Determine the (X, Y) coordinate at the center of the cell enclosing the given text.  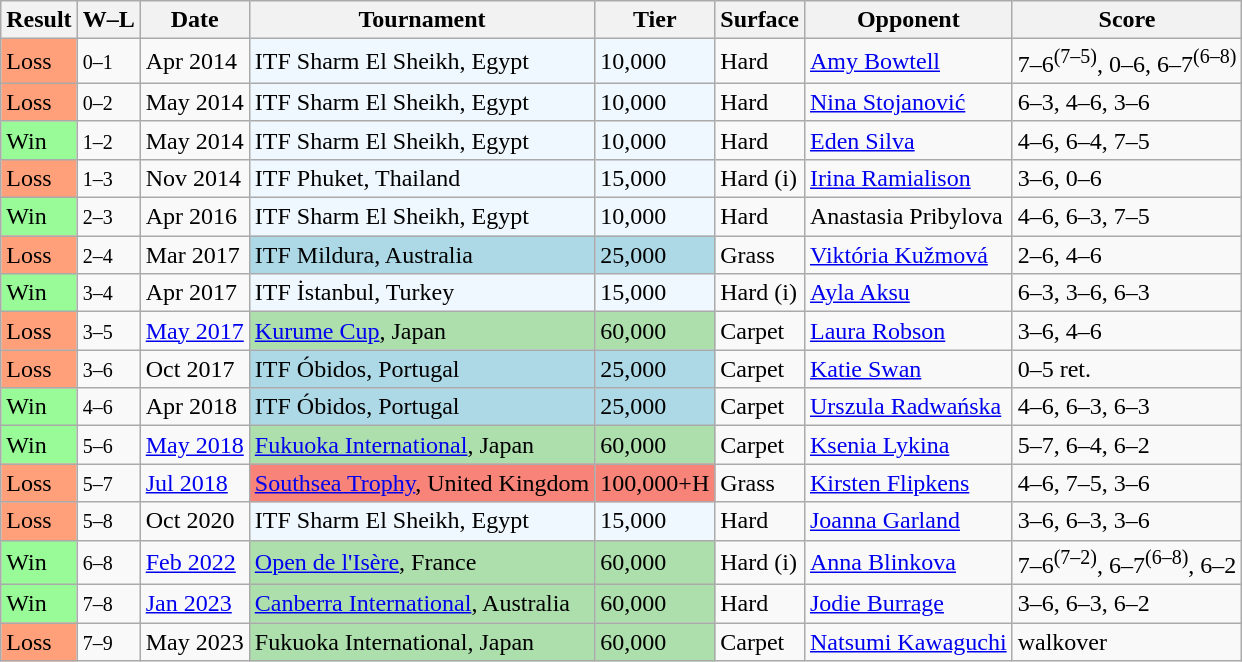
Laura Robson (908, 331)
Surface (760, 20)
Score (1127, 20)
Irina Ramialison (908, 178)
3–6, 6–3, 6–2 (1127, 604)
Eden Silva (908, 140)
Date (194, 20)
0–1 (108, 62)
6–3, 4–6, 3–6 (1127, 102)
ITF İstanbul, Turkey (422, 293)
7–6(7–2), 6–7(6–8), 6–2 (1127, 562)
Amy Bowtell (908, 62)
7–6(7–5), 0–6, 6–7(6–8) (1127, 62)
Southsea Trophy, United Kingdom (422, 483)
walkover (1127, 642)
3–4 (108, 293)
7–8 (108, 604)
Kurume Cup, Japan (422, 331)
3–6, 4–6 (1127, 331)
Nov 2014 (194, 178)
Open de l'Isère, France (422, 562)
1–3 (108, 178)
Mar 2017 (194, 255)
Canberra International, Australia (422, 604)
Opponent (908, 20)
Joanna Garland (908, 521)
4–6, 6–3, 7–5 (1127, 217)
May 2017 (194, 331)
5–7, 6–4, 6–2 (1127, 445)
Jul 2018 (194, 483)
ITF Mildura, Australia (422, 255)
Katie Swan (908, 369)
Oct 2017 (194, 369)
Jan 2023 (194, 604)
5–6 (108, 445)
Apr 2017 (194, 293)
Kirsten Flipkens (908, 483)
Anna Blinkova (908, 562)
2–6, 4–6 (1127, 255)
Jodie Burrage (908, 604)
4–6 (108, 407)
0–5 ret. (1127, 369)
Tier (655, 20)
Anastasia Pribylova (908, 217)
6–8 (108, 562)
5–8 (108, 521)
Apr 2016 (194, 217)
4–6, 7–5, 3–6 (1127, 483)
3–6, 6–3, 3–6 (1127, 521)
Viktória Kužmová (908, 255)
7–9 (108, 642)
3–6 (108, 369)
4–6, 6–4, 7–5 (1127, 140)
Tournament (422, 20)
100,000+H (655, 483)
Apr 2014 (194, 62)
Ayla Aksu (908, 293)
Nina Stojanović (908, 102)
W–L (108, 20)
Result (39, 20)
2–3 (108, 217)
6–3, 3–6, 6–3 (1127, 293)
3–5 (108, 331)
Urszula Radwańska (908, 407)
Oct 2020 (194, 521)
3–6, 0–6 (1127, 178)
ITF Phuket, Thailand (422, 178)
May 2018 (194, 445)
1–2 (108, 140)
May 2023 (194, 642)
5–7 (108, 483)
Feb 2022 (194, 562)
2–4 (108, 255)
4–6, 6–3, 6–3 (1127, 407)
Ksenia Lykina (908, 445)
0–2 (108, 102)
Apr 2018 (194, 407)
Natsumi Kawaguchi (908, 642)
